Return the (X, Y) coordinate for the center point of the cell that contains the specified text.  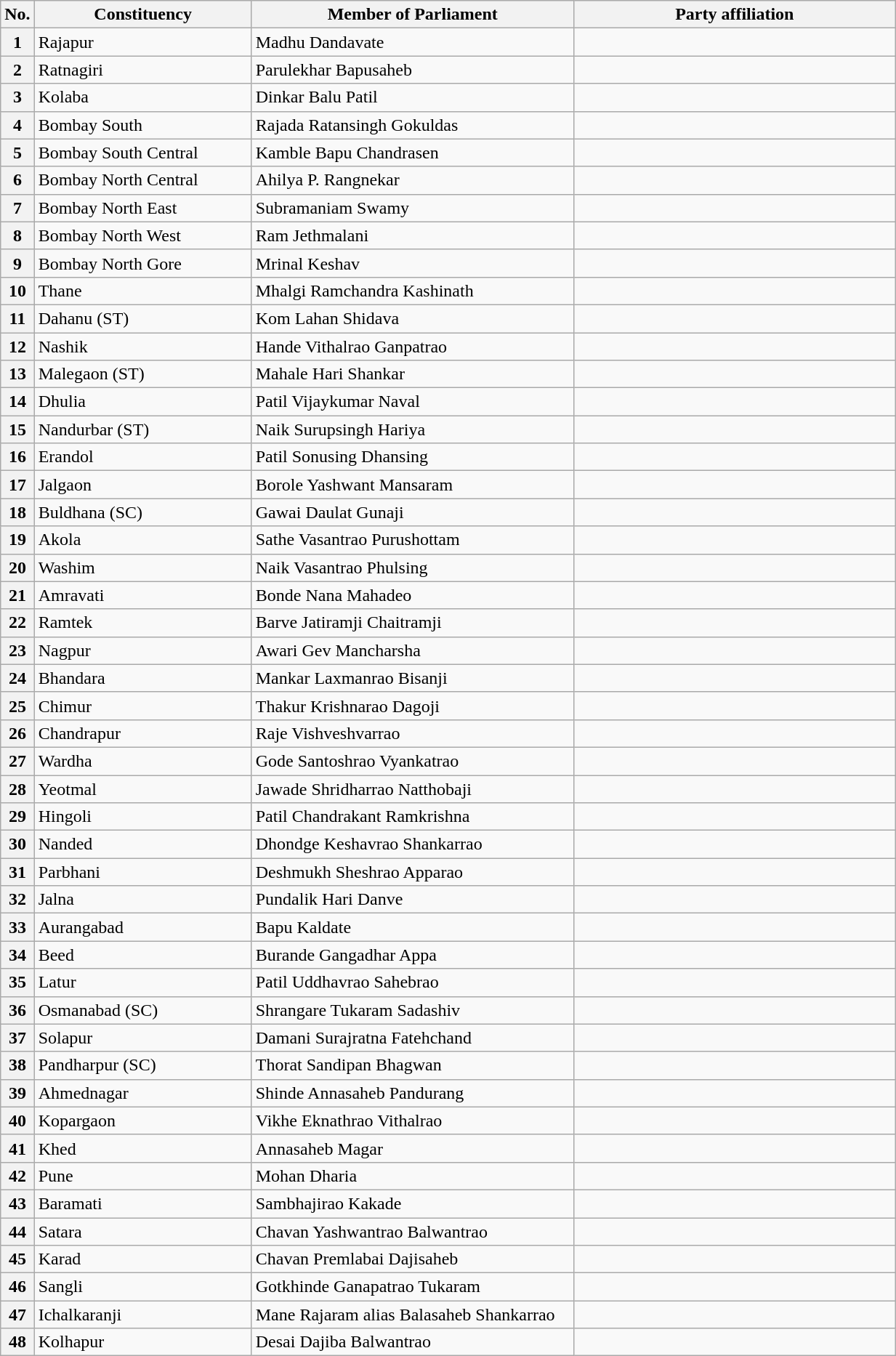
Hande Vithalrao Ganpatrao (413, 347)
Burande Gangadhar Appa (413, 955)
Sathe Vasantrao Purushottam (413, 540)
27 (17, 761)
5 (17, 153)
20 (17, 568)
Patil Vijaykumar Naval (413, 402)
Aurangabad (142, 927)
19 (17, 540)
Sambhajirao Kakade (413, 1203)
28 (17, 788)
Ahmednagar (142, 1093)
Party affiliation (734, 15)
Bhandara (142, 678)
Mhalgi Ramchandra Kashinath (413, 291)
Bombay South (142, 125)
Gawai Daulat Gunaji (413, 512)
40 (17, 1121)
Awari Gev Mancharsha (413, 650)
Khed (142, 1148)
No. (17, 15)
Wardha (142, 761)
Dhondge Keshavrao Shankarrao (413, 844)
Akola (142, 540)
Parbhani (142, 872)
Yeotmal (142, 788)
Shrangare Tukaram Sadashiv (413, 1010)
Karad (142, 1259)
Ramtek (142, 623)
Nashik (142, 347)
3 (17, 97)
Pandharpur (SC) (142, 1065)
Patil Chandrakant Ramkrishna (413, 817)
Rajapur (142, 42)
7 (17, 208)
Bombay North West (142, 235)
48 (17, 1342)
Latur (142, 982)
Solapur (142, 1038)
Kamble Bapu Chandrasen (413, 153)
35 (17, 982)
24 (17, 678)
33 (17, 927)
Ichalkaranji (142, 1315)
Patil Uddhavrao Sahebrao (413, 982)
Jawade Shridharrao Natthobaji (413, 788)
Gode Santoshrao Vyankatrao (413, 761)
15 (17, 429)
Thorat Sandipan Bhagwan (413, 1065)
42 (17, 1176)
Bapu Kaldate (413, 927)
17 (17, 485)
Bombay North Central (142, 180)
Pundalik Hari Danve (413, 900)
Mane Rajaram alias Balasaheb Shankarrao (413, 1315)
Subramaniam Swamy (413, 208)
Chavan Yashwantrao Balwantrao (413, 1232)
Hingoli (142, 817)
Beed (142, 955)
16 (17, 457)
Mankar Laxmanrao Bisanji (413, 678)
26 (17, 733)
32 (17, 900)
Vikhe Eknathrao Vithalrao (413, 1121)
46 (17, 1287)
Kolaba (142, 97)
30 (17, 844)
Raje Vishveshvarrao (413, 733)
Kom Lahan Shidava (413, 318)
Chimur (142, 706)
14 (17, 402)
Dhulia (142, 402)
Ahilya P. Rangnekar (413, 180)
44 (17, 1232)
Dinkar Balu Patil (413, 97)
29 (17, 817)
12 (17, 347)
Deshmukh Sheshrao Apparao (413, 872)
Annasaheb Magar (413, 1148)
Osmanabad (SC) (142, 1010)
Amravati (142, 595)
22 (17, 623)
36 (17, 1010)
Chavan Premlabai Dajisaheb (413, 1259)
Constituency (142, 15)
Bombay North East (142, 208)
Satara (142, 1232)
4 (17, 125)
Dahanu (ST) (142, 318)
Ratnagiri (142, 70)
9 (17, 263)
Nagpur (142, 650)
Mrinal Keshav (413, 263)
41 (17, 1148)
Nandurbar (ST) (142, 429)
45 (17, 1259)
Naik Vasantrao Phulsing (413, 568)
Bombay North Gore (142, 263)
Mohan Dharia (413, 1176)
10 (17, 291)
Borole Yashwant Mansaram (413, 485)
Jalgaon (142, 485)
2 (17, 70)
Washim (142, 568)
11 (17, 318)
Thane (142, 291)
1 (17, 42)
Mahale Hari Shankar (413, 374)
Naik Surupsingh Hariya (413, 429)
21 (17, 595)
31 (17, 872)
Chandrapur (142, 733)
Kopargaon (142, 1121)
Shinde Annasaheb Pandurang (413, 1093)
Nanded (142, 844)
37 (17, 1038)
Parulekhar Bapusaheb (413, 70)
38 (17, 1065)
Desai Dajiba Balwantrao (413, 1342)
Jalna (142, 900)
13 (17, 374)
Thakur Krishnarao Dagoji (413, 706)
43 (17, 1203)
Ram Jethmalani (413, 235)
Sangli (142, 1287)
34 (17, 955)
18 (17, 512)
Pune (142, 1176)
Kolhapur (142, 1342)
8 (17, 235)
Buldhana (SC) (142, 512)
Malegaon (ST) (142, 374)
Rajada Ratansingh Gokuldas (413, 125)
Member of Parliament (413, 15)
23 (17, 650)
Barve Jatiramji Chaitramji (413, 623)
Gotkhinde Ganapatrao Tukaram (413, 1287)
25 (17, 706)
Bonde Nana Mahadeo (413, 595)
47 (17, 1315)
39 (17, 1093)
Madhu Dandavate (413, 42)
Erandol (142, 457)
Damani Surajratna Fatehchand (413, 1038)
6 (17, 180)
Baramati (142, 1203)
Patil Sonusing Dhansing (413, 457)
Bombay South Central (142, 153)
